Provide the [x, y] coordinate of the cell's center where the given text is located.  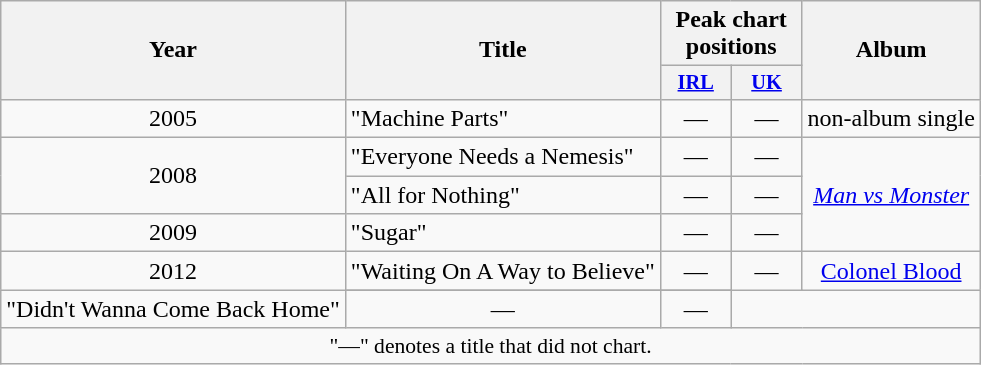
Peak chart positions [731, 34]
UK [766, 83]
2008 [174, 176]
2012 [174, 271]
"Everyone Needs a Nemesis" [502, 157]
"Machine Parts" [502, 118]
Album [891, 50]
"All for Nothing" [502, 195]
"—" denotes a title that did not chart. [491, 346]
"Waiting On A Way to Believe" [502, 271]
non-album single [891, 118]
Man vs Monster [891, 195]
Colonel Blood [891, 271]
"Didn't Wanna Come Back Home" [174, 309]
"Sugar" [502, 233]
2005 [174, 118]
2009 [174, 233]
IRL [696, 83]
Year [174, 50]
Title [502, 50]
